Find where the given text appears and provide that cell's center as (X, Y) coordinate. 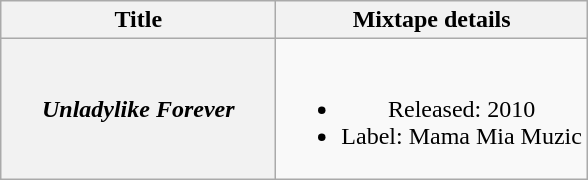
Released: 2010Label: Mama Mia Muzic (432, 109)
Mixtape details (432, 20)
Title (138, 20)
Unladylike Forever (138, 109)
